Determine the (X, Y) coordinate at the center of the cell enclosing the given text.  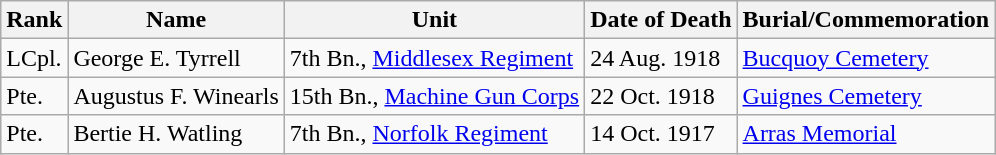
Name (176, 20)
22 Oct. 1918 (661, 96)
Bertie H. Watling (176, 134)
14 Oct. 1917 (661, 134)
Arras Memorial (866, 134)
7th Bn., Norfolk Regiment (434, 134)
George E. Tyrrell (176, 58)
Augustus F. Winearls (176, 96)
Date of Death (661, 20)
LCpl. (34, 58)
Bucquoy Cemetery (866, 58)
Unit (434, 20)
7th Bn., Middlesex Regiment (434, 58)
Burial/Commemoration (866, 20)
Rank (34, 20)
15th Bn., Machine Gun Corps (434, 96)
Guignes Cemetery (866, 96)
24 Aug. 1918 (661, 58)
